From the cell containing the given text, extract its center point as (x, y) coordinate. 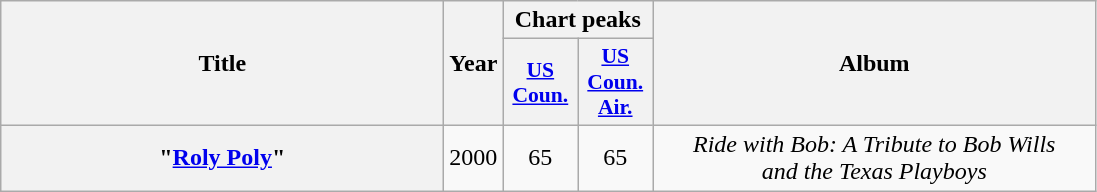
Album (874, 64)
2000 (474, 158)
Ride with Bob: A Tribute to Bob Willsand the Texas Playboys (874, 158)
USCoun. (540, 82)
"Roly Poly" (222, 158)
Year (474, 64)
Chart peaks (578, 20)
USCoun.Air. (616, 82)
Title (222, 64)
